Scan for the cell matching the given text and deliver its [X, Y] coordinate at center. 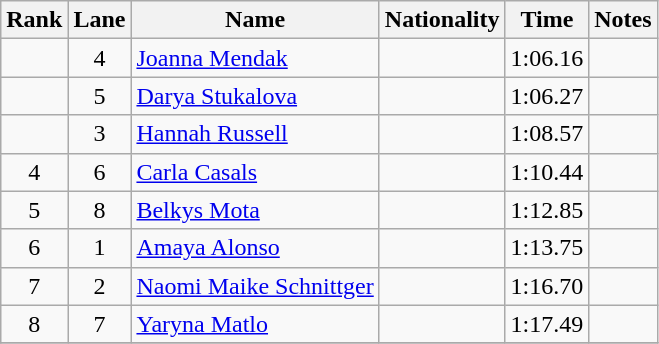
1:17.49 [547, 324]
1:06.16 [547, 58]
Notes [623, 20]
1:16.70 [547, 286]
3 [100, 134]
Time [547, 20]
Yaryna Matlo [255, 324]
Joanna Mendak [255, 58]
1:08.57 [547, 134]
Naomi Maike Schnittger [255, 286]
1:10.44 [547, 172]
Darya Stukalova [255, 96]
Rank [34, 20]
Lane [100, 20]
Nationality [442, 20]
Hannah Russell [255, 134]
1:12.85 [547, 210]
1 [100, 248]
Amaya Alonso [255, 248]
1:13.75 [547, 248]
Belkys Mota [255, 210]
Carla Casals [255, 172]
1:06.27 [547, 96]
Name [255, 20]
2 [100, 286]
